Extract the [x, y] coordinate from the center of the cell holding the provided text.  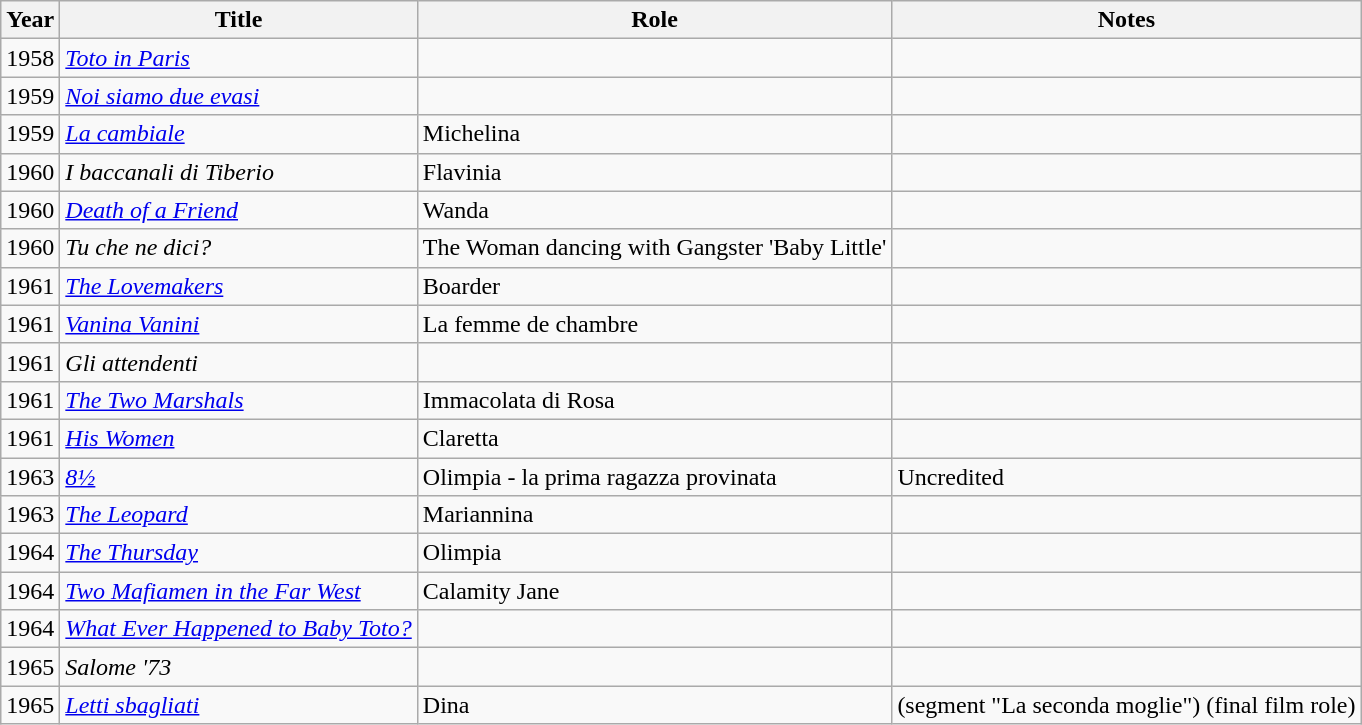
Gli attendenti [238, 362]
Year [30, 20]
The Lovemakers [238, 286]
The Woman dancing with Gangster 'Baby Little' [654, 248]
Death of a Friend [238, 210]
Role [654, 20]
Letti sbagliati [238, 705]
Uncredited [1126, 477]
Noi siamo due evasi [238, 96]
I baccanali di Tiberio [238, 172]
The Thursday [238, 553]
His Women [238, 438]
Tu che ne dici? [238, 248]
What Ever Happened to Baby Toto? [238, 629]
La cambiale [238, 134]
Mariannina [654, 515]
Two Mafiamen in the Far West [238, 591]
Title [238, 20]
Notes [1126, 20]
The Leopard [238, 515]
1958 [30, 58]
La femme de chambre [654, 324]
Claretta [654, 438]
Flavinia [654, 172]
Boarder [654, 286]
Immacolata di Rosa [654, 400]
Salome '73 [238, 667]
Wanda [654, 210]
The Two Marshals [238, 400]
Olimpia - la prima ragazza provinata [654, 477]
8½ [238, 477]
Toto in Paris [238, 58]
(segment "La seconda moglie") (final film role) [1126, 705]
Olimpia [654, 553]
Calamity Jane [654, 591]
Vanina Vanini [238, 324]
Dina [654, 705]
Michelina [654, 134]
